Determine the [X, Y] coordinate at the center of the cell enclosing the given text.  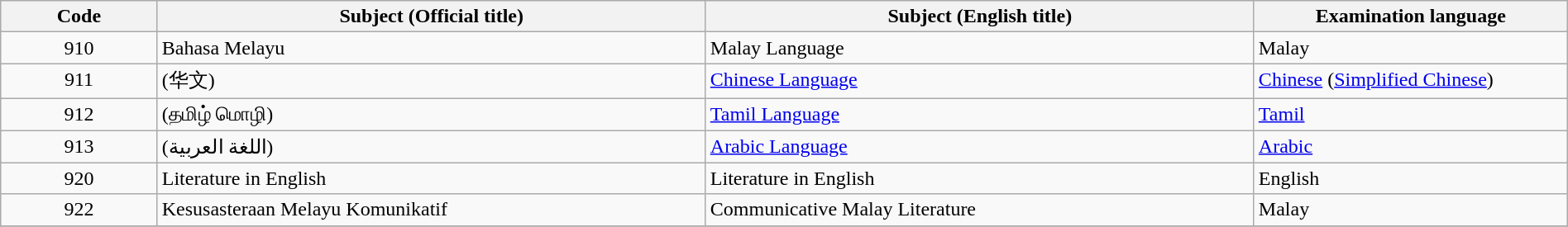
Communicative Malay Literature [979, 210]
Tamil [1411, 114]
Chinese (Simplified Chinese) [1411, 81]
Arabic [1411, 147]
911 [79, 81]
912 [79, 114]
910 [79, 48]
920 [79, 178]
922 [79, 210]
English [1411, 178]
Subject (Official title) [432, 17]
(اللغة العربية) [432, 147]
(தமிழ் மொழி) [432, 114]
Code [79, 17]
Tamil Language [979, 114]
Bahasa Melayu [432, 48]
Chinese Language [979, 81]
Arabic Language [979, 147]
Subject (English title) [979, 17]
Malay Language [979, 48]
Kesusasteraan Melayu Komunikatif [432, 210]
913 [79, 147]
Examination language [1411, 17]
(华文) [432, 81]
